Provide the [x, y] coordinate of the cell's center where the given text is located.  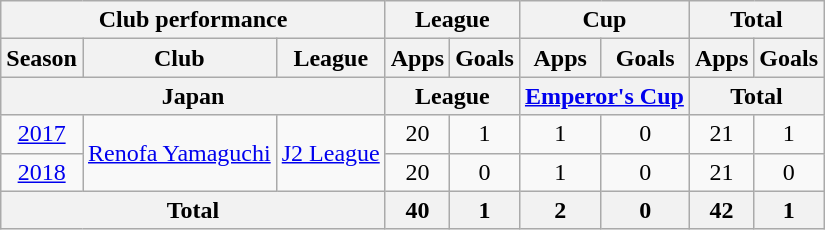
42 [721, 210]
Japan [193, 96]
Club performance [193, 20]
Season [42, 58]
2017 [42, 134]
Emperor's Cup [604, 96]
Renofa Yamaguchi [179, 153]
Club [179, 58]
J2 League [330, 153]
Cup [604, 20]
40 [417, 210]
2018 [42, 172]
2 [560, 210]
